Identify which cell holds the provided text, then report its [x, y] central coordinate. 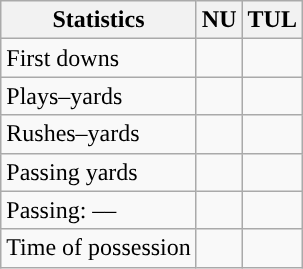
Plays–yards [99, 96]
Passing yards [99, 172]
Time of possession [99, 248]
NU [219, 20]
Passing: –– [99, 210]
Statistics [99, 20]
First downs [99, 58]
Rushes–yards [99, 134]
TUL [272, 20]
